Scan for the cell matching the given text and deliver its [X, Y] coordinate at center. 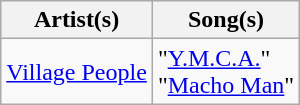
Village People [77, 72]
Artist(s) [77, 20]
"Y.M.C.A.""Macho Man" [226, 72]
Song(s) [226, 20]
